Pinpoint the cell where the given text exists, returning its (x, y) midpoint coordinate. 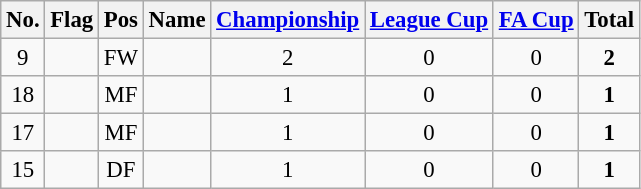
9 (23, 58)
15 (23, 170)
Pos (122, 20)
DF (122, 170)
Flag (72, 20)
18 (23, 95)
Total (609, 20)
Championship (288, 20)
Name (177, 20)
17 (23, 133)
FA Cup (536, 20)
League Cup (428, 20)
FW (122, 58)
No. (23, 20)
